Identify which cell holds the provided text, then report its [x, y] central coordinate. 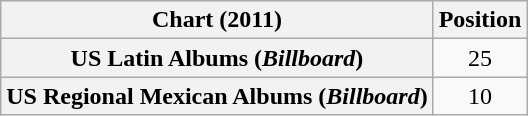
10 [480, 96]
US Latin Albums (Billboard) [217, 58]
25 [480, 58]
Position [480, 20]
US Regional Mexican Albums (Billboard) [217, 96]
Chart (2011) [217, 20]
